Detect which cell encompasses the target text, then output its (X, Y) center coordinate. 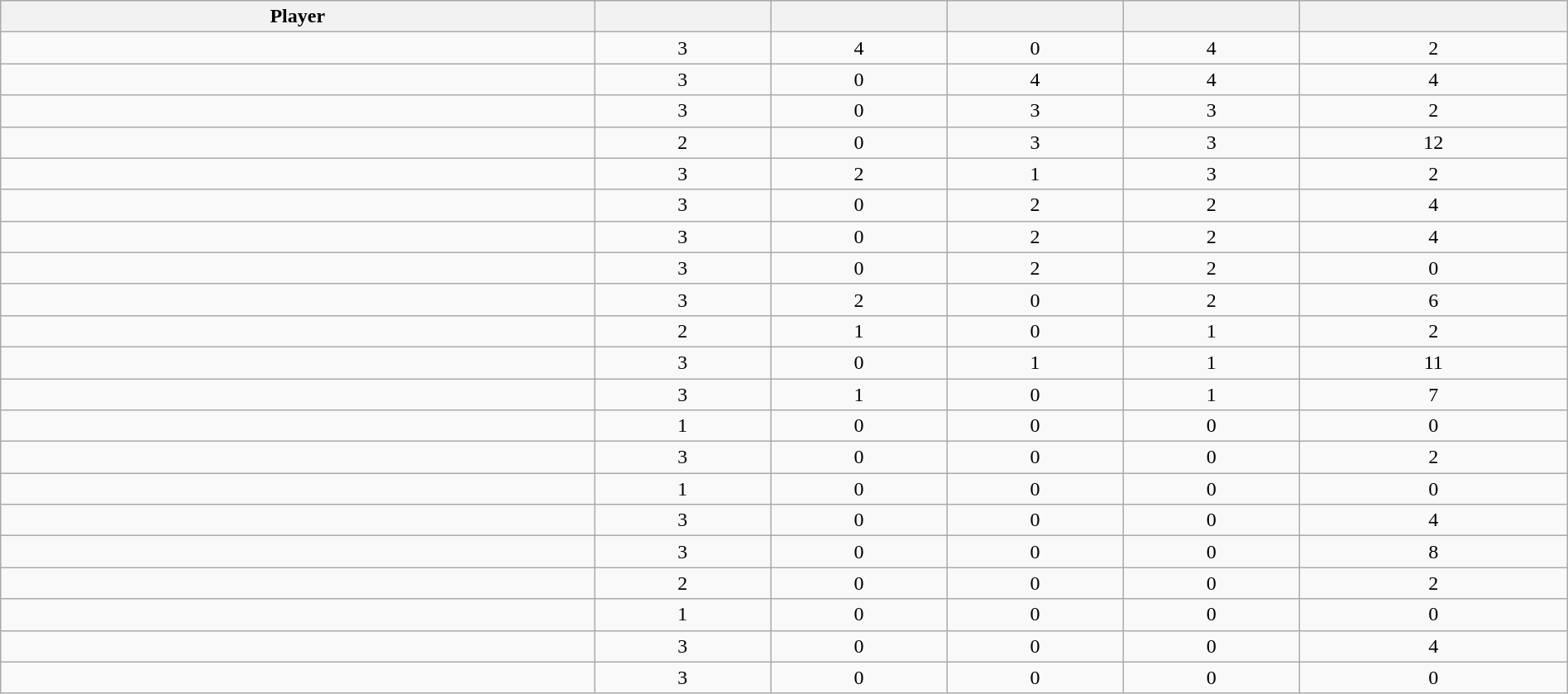
11 (1433, 362)
Player (298, 17)
7 (1433, 395)
12 (1433, 142)
8 (1433, 552)
6 (1433, 299)
